Return (x, y) of the center of cell containing provided text 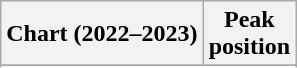
Chart (2022–2023) (102, 34)
Peakposition (249, 34)
